Search for the cell housing the specified text and yield its (x, y) center coordinate. 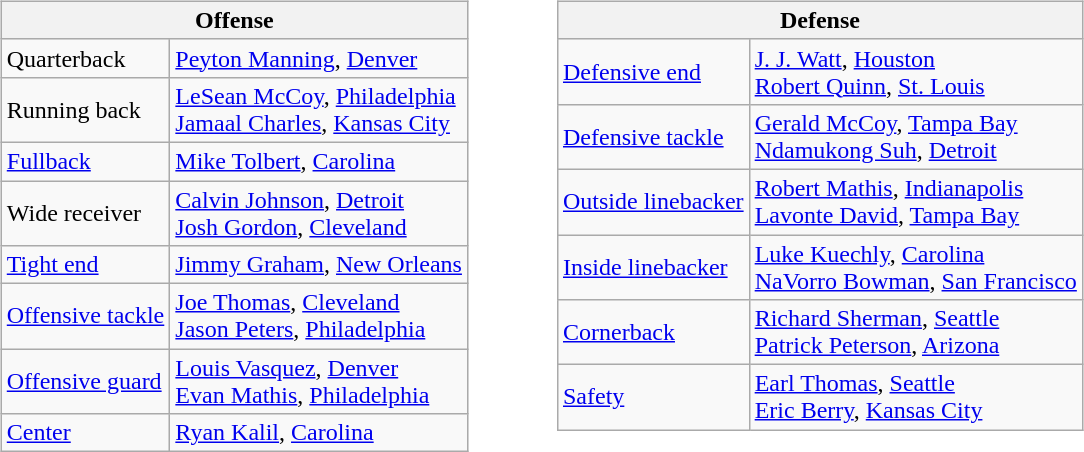
Luke Kuechly, CarolinaNaVorro Bowman, San Francisco (916, 266)
Quarterback (86, 58)
Gerald McCoy, Tampa BayNdamukong Suh, Detroit (916, 136)
Offensive tackle (86, 316)
LeSean McCoy, PhiladelphiaJamaal Charles, Kansas City (319, 110)
Robert Mathis, IndianapolisLavonte David, Tampa Bay (916, 202)
Mike Tolbert, Carolina (319, 161)
Offense (234, 20)
Defense (820, 20)
Earl Thomas, SeattleEric Berry, Kansas City (916, 398)
Wide receiver (86, 212)
Offensive guard (86, 382)
Defensive tackle (653, 136)
Calvin Johnson, DetroitJosh Gordon, Cleveland (319, 212)
Ryan Kalil, Carolina (319, 433)
Running back (86, 110)
Inside linebacker (653, 266)
Center (86, 433)
Fullback (86, 161)
Safety (653, 398)
Cornerback (653, 332)
Tight end (86, 265)
J. J. Watt, HoustonRobert Quinn, St. Louis (916, 72)
Joe Thomas, ClevelandJason Peters, Philadelphia (319, 316)
Jimmy Graham, New Orleans (319, 265)
Outside linebacker (653, 202)
Defensive end (653, 72)
Richard Sherman, SeattlePatrick Peterson, Arizona (916, 332)
Peyton Manning, Denver (319, 58)
Louis Vasquez, DenverEvan Mathis, Philadelphia (319, 382)
